For the text-containing cell, return its midpoint in (x, y) coordinate format. 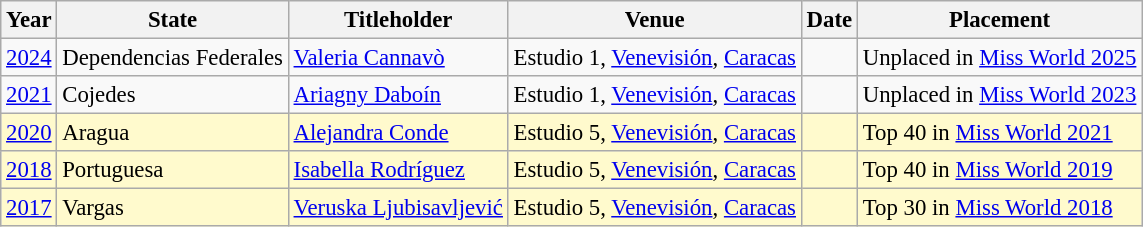
Titleholder (398, 20)
Year (29, 20)
Top 30 in Miss World 2018 (999, 208)
State (172, 20)
Date (829, 20)
Ariagny Daboín (398, 95)
2017 (29, 208)
2021 (29, 95)
Veruska Ljubisavljević (398, 208)
Top 40 in Miss World 2021 (999, 133)
2018 (29, 170)
Unplaced in Miss World 2025 (999, 58)
Vargas (172, 208)
2020 (29, 133)
Valeria Cannavò (398, 58)
Venue (654, 20)
Top 40 in Miss World 2019 (999, 170)
Aragua (172, 133)
Isabella Rodríguez (398, 170)
Unplaced in Miss World 2023 (999, 95)
2024 (29, 58)
Portuguesa (172, 170)
Cojedes (172, 95)
Alejandra Conde (398, 133)
Dependencias Federales (172, 58)
Placement (999, 20)
